Return [x, y] of the center of cell containing provided text 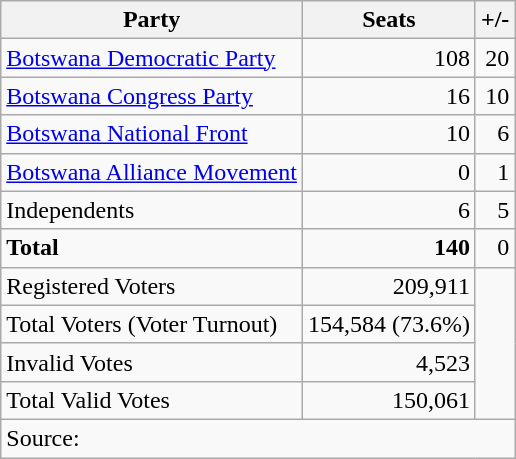
209,911 [388, 286]
Botswana Congress Party [152, 96]
20 [494, 58]
Registered Voters [152, 286]
1 [494, 172]
108 [388, 58]
Party [152, 20]
Botswana National Front [152, 134]
16 [388, 96]
140 [388, 248]
Botswana Alliance Movement [152, 172]
Total Valid Votes [152, 400]
Invalid Votes [152, 362]
Source: [258, 438]
154,584 (73.6%) [388, 324]
Botswana Democratic Party [152, 58]
150,061 [388, 400]
5 [494, 210]
Total [152, 248]
Independents [152, 210]
Seats [388, 20]
Total Voters (Voter Turnout) [152, 324]
4,523 [388, 362]
+/- [494, 20]
